Capture the cell that displays the provided text and extract its (x, y) central coordinate. 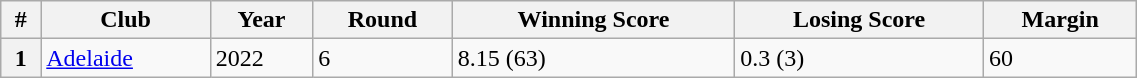
Losing Score (860, 20)
6 (383, 58)
Year (261, 20)
60 (1060, 58)
Club (126, 20)
# (21, 20)
0.3 (3) (860, 58)
Adelaide (126, 58)
8.15 (63) (594, 58)
1 (21, 58)
Winning Score (594, 20)
2022 (261, 58)
Round (383, 20)
Margin (1060, 20)
